Locate the cell with the specified text and output its (X, Y) center coordinate. 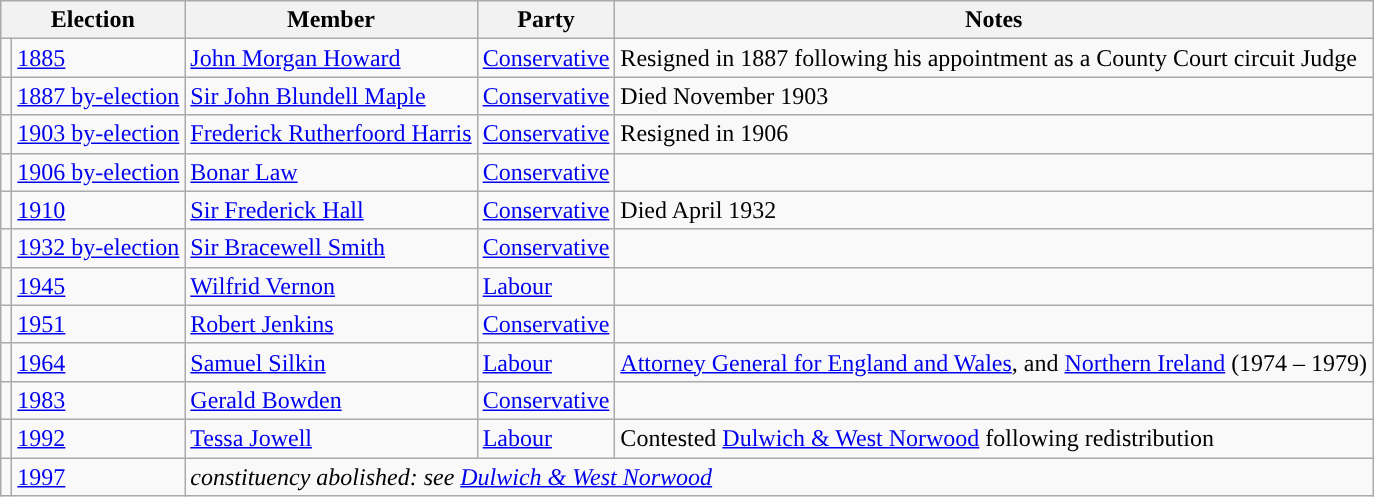
1964 (98, 362)
Sir John Blundell Maple (331, 96)
Wilfrid Vernon (331, 286)
constituency abolished: see Dulwich & West Norwood (779, 477)
Resigned in 1887 following his appointment as a County Court circuit Judge (994, 58)
Tessa Jowell (331, 438)
Party (546, 20)
1997 (98, 477)
1932 by-election (98, 248)
Bonar Law (331, 172)
Robert Jenkins (331, 324)
Sir Bracewell Smith (331, 248)
Gerald Bowden (331, 400)
1903 by-election (98, 134)
Member (331, 20)
Election (93, 20)
Died November 1903 (994, 96)
1983 (98, 400)
Notes (994, 20)
Resigned in 1906 (994, 134)
1910 (98, 210)
Samuel Silkin (331, 362)
1945 (98, 286)
1951 (98, 324)
John Morgan Howard (331, 58)
1887 by-election (98, 96)
1906 by-election (98, 172)
Died April 1932 (994, 210)
Sir Frederick Hall (331, 210)
1992 (98, 438)
Contested Dulwich & West Norwood following redistribution (994, 438)
Frederick Rutherfoord Harris (331, 134)
Attorney General for England and Wales, and Northern Ireland (1974 – 1979) (994, 362)
1885 (98, 58)
